Find where the given text appears and provide that cell's center as [X, Y] coordinate. 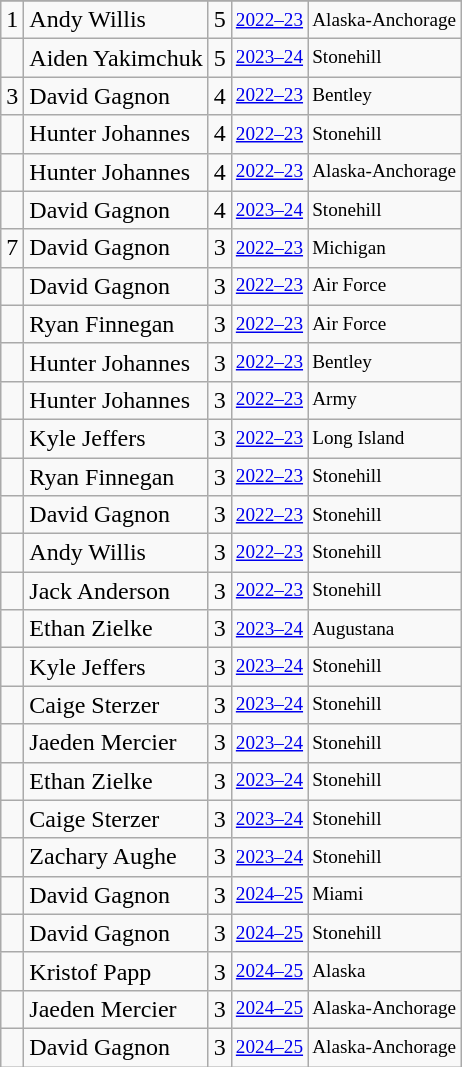
Zachary Aughe [116, 857]
Army [384, 400]
1 [12, 20]
Miami [384, 895]
Aiden Yakimchuk [116, 58]
7 [12, 248]
Jack Anderson [116, 591]
Kristof Papp [116, 971]
Augustana [384, 629]
Alaska [384, 971]
Long Island [384, 438]
Michigan [384, 248]
